Search for the cell housing the specified text and yield its (X, Y) center coordinate. 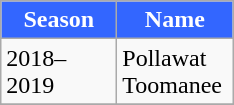
Name (175, 20)
Pollawat Toomanee (175, 72)
Season (59, 20)
2018–2019 (59, 72)
